Locate the cell with the specified text and output its (X, Y) center coordinate. 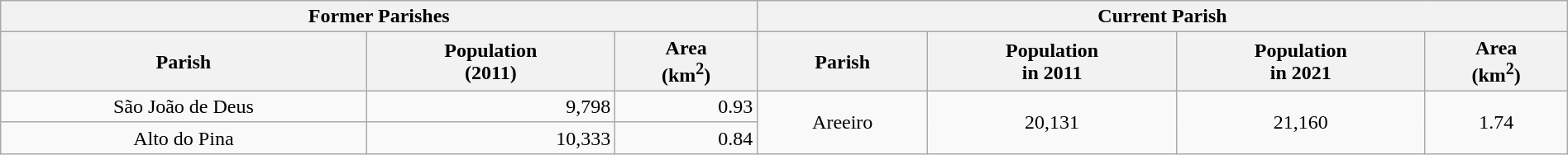
10,333 (491, 138)
Former Parishes (379, 16)
Areeiro (843, 122)
1.74 (1496, 122)
21,160 (1300, 122)
Populationin 2021 (1300, 62)
Alto do Pina (184, 138)
0.84 (686, 138)
9,798 (491, 106)
São João de Deus (184, 106)
Populationin 2011 (1052, 62)
20,131 (1052, 122)
Current Parish (1163, 16)
Population(2011) (491, 62)
0.93 (686, 106)
